Capture the cell that displays the provided text and extract its [x, y] central coordinate. 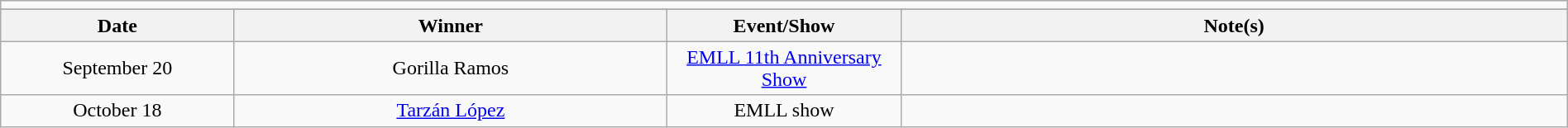
Gorilla Ramos [451, 68]
Date [117, 26]
Tarzán López [451, 111]
Winner [451, 26]
EMLL 11th Anniversary Show [784, 68]
Note(s) [1234, 26]
September 20 [117, 68]
EMLL show [784, 111]
October 18 [117, 111]
Event/Show [784, 26]
